Determine the [x, y] coordinate at the center of the cell enclosing the given text.  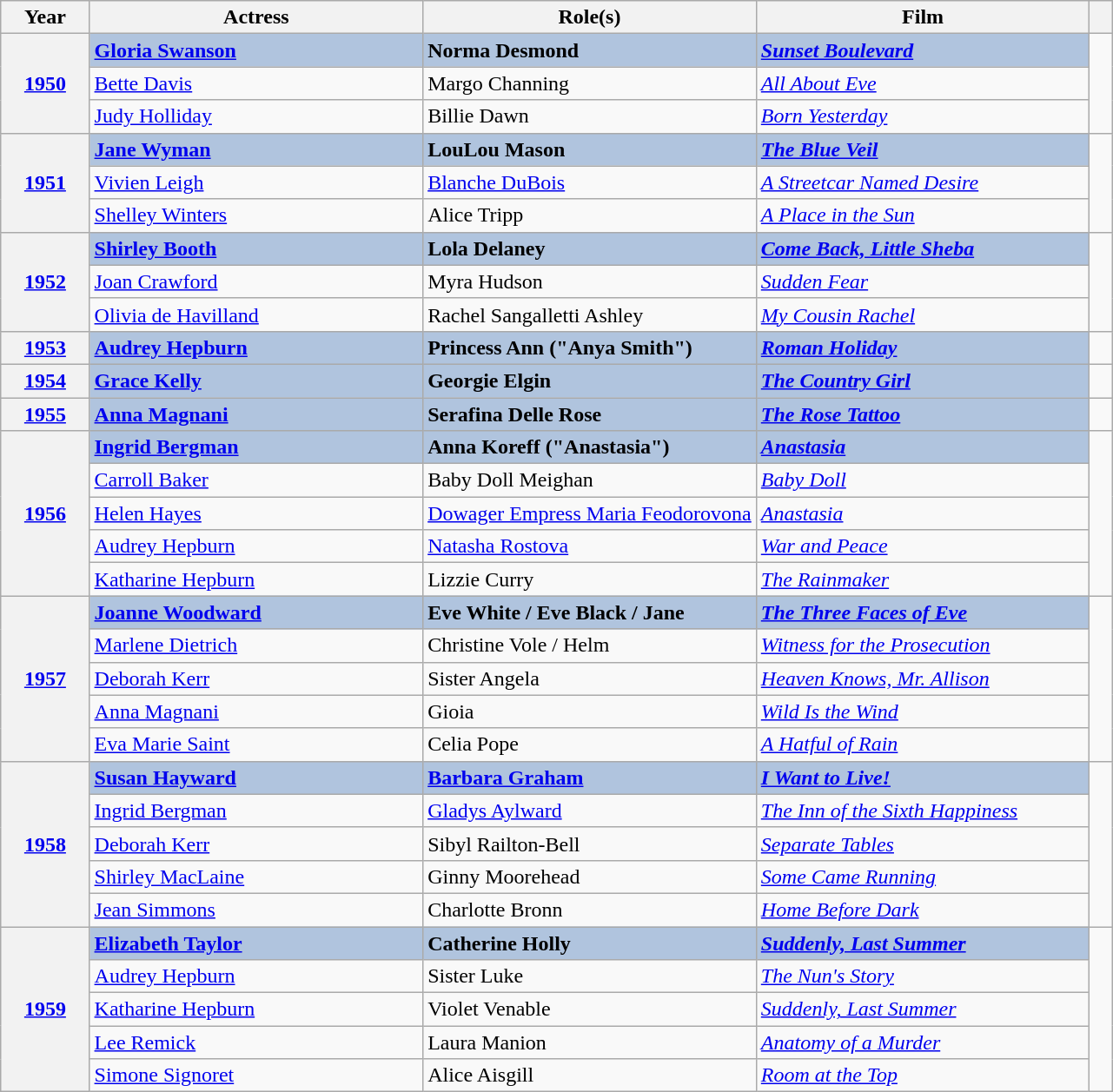
Simone Signoret [256, 1075]
Jean Simmons [256, 910]
Princess Ann ("Anya Smith") [590, 347]
Laura Manion [590, 1042]
All About Eve [923, 83]
Lizzie Curry [590, 579]
Sister Luke [590, 976]
Alice Tripp [590, 215]
Heaven Knows, Mr. Allison [923, 678]
Judy Holliday [256, 116]
1959 [45, 1009]
Charlotte Bronn [590, 910]
The Rose Tattoo [923, 414]
Anatomy of a Murder [923, 1042]
The Three Faces of Eve [923, 612]
Room at the Top [923, 1075]
Susan Hayward [256, 778]
Grace Kelly [256, 381]
Blanche DuBois [590, 182]
My Cousin Rachel [923, 314]
Celia Pope [590, 745]
Carroll Baker [256, 480]
Olivia de Havilland [256, 314]
The Blue Veil [923, 149]
Margo Channing [590, 83]
1958 [45, 844]
The Country Girl [923, 381]
Lola Delaney [590, 248]
Natasha Rostova [590, 546]
Lee Remick [256, 1042]
LouLou Mason [590, 149]
Vivien Leigh [256, 182]
Film [923, 17]
Catherine Holly [590, 943]
Born Yesterday [923, 116]
Wild Is the Wind [923, 711]
Sister Angela [590, 678]
1954 [45, 381]
Actress [256, 17]
Anna Koreff ("Anastasia") [590, 447]
Baby Doll Meighan [590, 480]
Jane Wyman [256, 149]
Helen Hayes [256, 513]
Violet Venable [590, 1009]
Shirley Booth [256, 248]
The Inn of the Sixth Happiness [923, 811]
A Hatful of Rain [923, 745]
1955 [45, 414]
Shirley MacLaine [256, 877]
1957 [45, 678]
Norma Desmond [590, 50]
Bette Davis [256, 83]
1953 [45, 347]
Separate Tables [923, 844]
Billie Dawn [590, 116]
The Rainmaker [923, 579]
Eve White / Eve Black / Jane [590, 612]
Roman Holiday [923, 347]
Myra Hudson [590, 281]
1951 [45, 182]
Gloria Swanson [256, 50]
Some Came Running [923, 877]
I Want to Live! [923, 778]
Witness for the Prosecution [923, 645]
Gioia [590, 711]
Year [45, 17]
Ginny Moorehead [590, 877]
Rachel Sangalletti Ashley [590, 314]
Come Back, Little Sheba [923, 248]
The Nun's Story [923, 976]
Georgie Elgin [590, 381]
Dowager Empress Maria Feodorovona [590, 513]
Christine Vole / Helm [590, 645]
Sibyl Railton-Bell [590, 844]
Marlene Dietrich [256, 645]
Elizabeth Taylor [256, 943]
Gladys Aylward [590, 811]
Baby Doll [923, 480]
Sunset Boulevard [923, 50]
Eva Marie Saint [256, 745]
Role(s) [590, 17]
A Streetcar Named Desire [923, 182]
Sudden Fear [923, 281]
Joan Crawford [256, 281]
1956 [45, 513]
A Place in the Sun [923, 215]
Joanne Woodward [256, 612]
1950 [45, 83]
War and Peace [923, 546]
Barbara Graham [590, 778]
Serafina Delle Rose [590, 414]
Alice Aisgill [590, 1075]
Home Before Dark [923, 910]
Shelley Winters [256, 215]
1952 [45, 281]
